Locate the cell with the specified text and output its (X, Y) center coordinate. 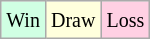
Win (24, 20)
Loss (126, 20)
Draw (72, 20)
